Return (x, y) of the center of cell containing provided text 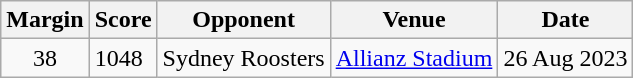
Allianz Stadium (414, 58)
Venue (414, 20)
Sydney Roosters (244, 58)
26 Aug 2023 (566, 58)
Score (123, 20)
Date (566, 20)
Opponent (244, 20)
1048 (123, 58)
Margin (45, 20)
38 (45, 58)
